Search for the cell housing the specified text and yield its (X, Y) center coordinate. 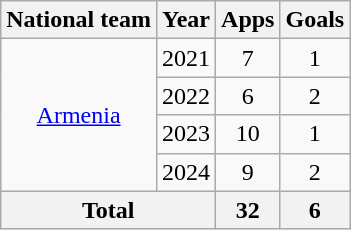
9 (248, 172)
32 (248, 210)
2022 (186, 96)
2023 (186, 134)
10 (248, 134)
2021 (186, 58)
National team (79, 20)
Total (108, 210)
7 (248, 58)
2024 (186, 172)
Apps (248, 20)
Goals (315, 20)
Year (186, 20)
Armenia (79, 115)
